Capture the cell that displays the provided text and extract its (X, Y) central coordinate. 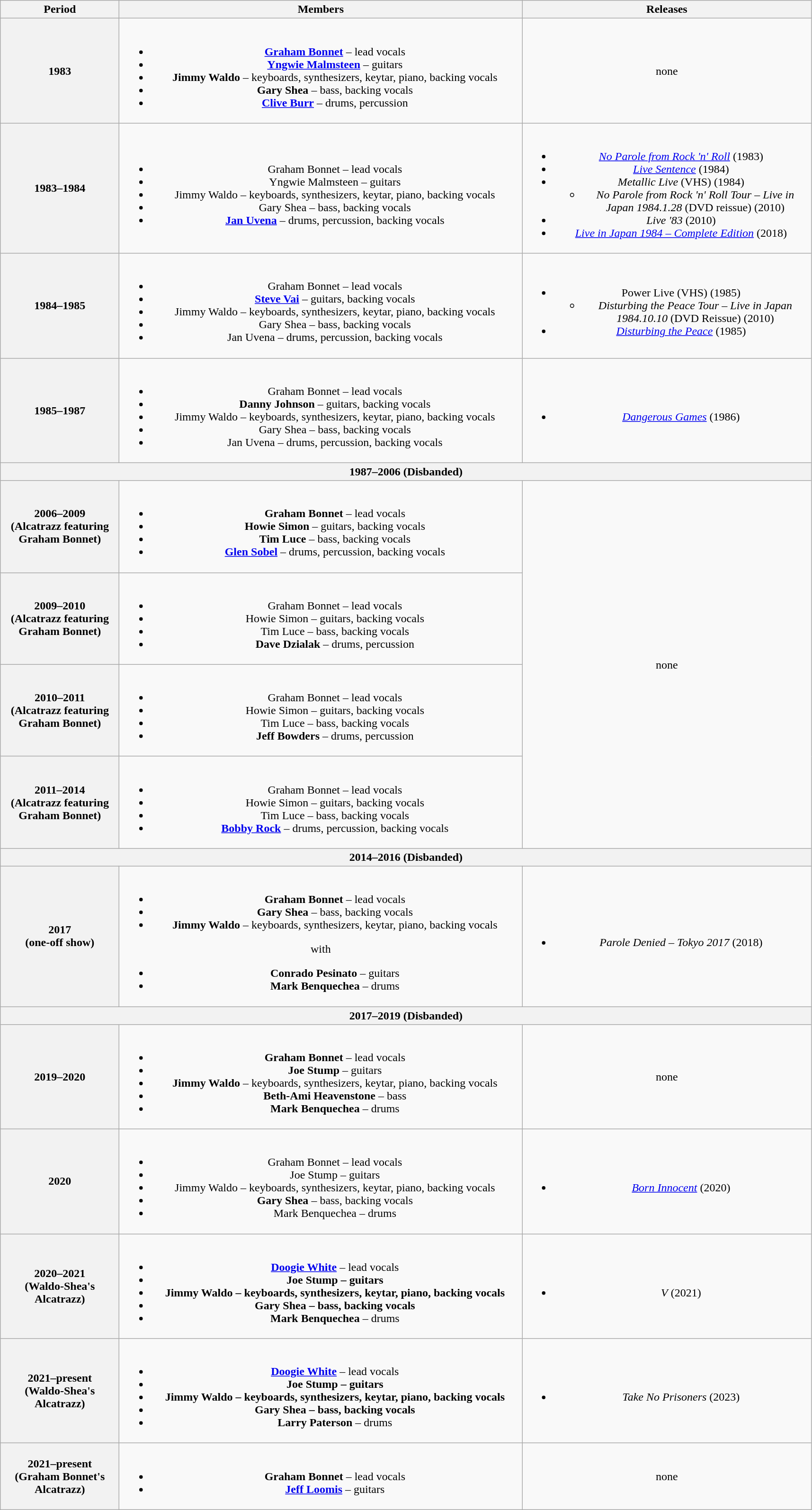
Graham Bonnet – lead vocalsHowie Simon – guitars, backing vocalsTim Luce – bass, backing vocalsDave Dzialak – drums, percussion (321, 618)
2020 (60, 1182)
1983–1984 (60, 188)
Graham Bonnet – lead vocalsHowie Simon – guitars, backing vocalsTim Luce – bass, backing vocalsBobby Rock – drums, percussion, backing vocals (321, 802)
2014–2016 (Disbanded) (406, 857)
Born Innocent (2020) (667, 1182)
Releases (667, 9)
Graham Bonnet – lead vocalsHowie Simon – guitars, backing vocalsTim Luce – bass, backing vocalsJeff Bowders – drums, percussion (321, 710)
2021–present(Waldo-Shea's Alcatrazz) (60, 1391)
1984–1985 (60, 306)
2019–2020 (60, 1077)
Period (60, 9)
1987–2006 (Disbanded) (406, 472)
1985–1987 (60, 410)
Members (321, 9)
Dangerous Games (1986) (667, 410)
2020–2021(Waldo-Shea's Alcatrazz) (60, 1286)
Graham Bonnet – lead vocalsHowie Simon – guitars, backing vocalsTim Luce – bass, backing vocalsGlen Sobel – drums, percussion, backing vocals (321, 527)
Power Live (VHS) (1985)Disturbing the Peace Tour – Live in Japan 1984.10.10 (DVD Reissue) (2010)Disturbing the Peace (1985) (667, 306)
2011–2014(Alcatrazz featuring Graham Bonnet) (60, 802)
Graham Bonnet – lead vocalsJeff Loomis – guitars (321, 1476)
2006–2009(Alcatrazz featuring Graham Bonnet) (60, 527)
2010–2011(Alcatrazz featuring Graham Bonnet) (60, 710)
2017–2019 (Disbanded) (406, 1016)
2021–present(Graham Bonnet's Alcatrazz) (60, 1476)
2017(one-off show) (60, 936)
V (2021) (667, 1286)
1983 (60, 71)
2009–2010(Alcatrazz featuring Graham Bonnet) (60, 618)
Parole Denied – Tokyo 2017 (2018) (667, 936)
Take No Prisoners (2023) (667, 1391)
